Extract the (x, y) coordinate from the center of the cell holding the provided text.  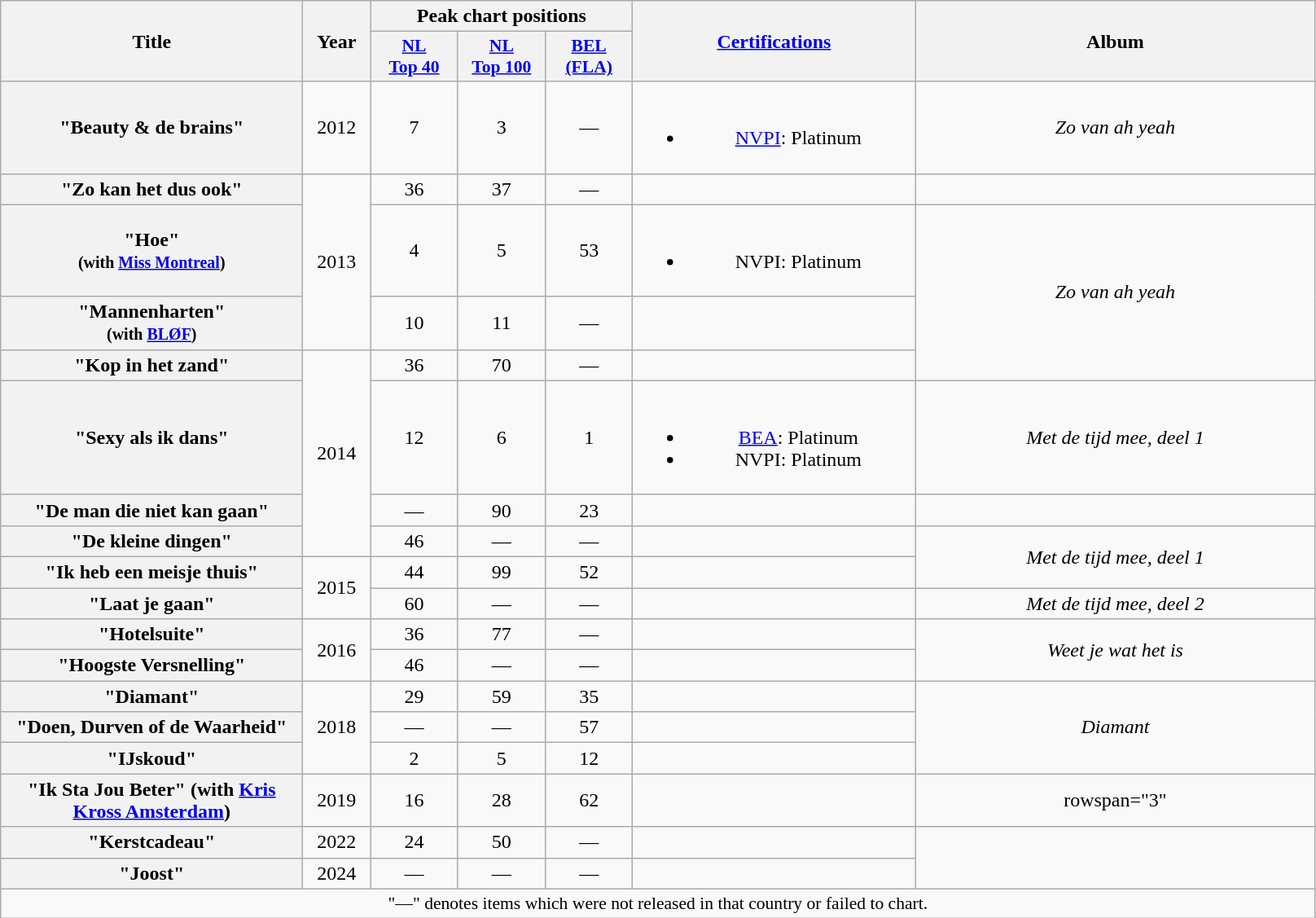
"Diamant" (151, 696)
"Mannenharten"(with BLØF) (151, 323)
11 (502, 323)
6 (502, 437)
NLTop 100 (502, 57)
rowspan="3" (1116, 800)
"Kop in het zand" (151, 365)
"Sexy als ik dans" (151, 437)
"Laat je gaan" (151, 604)
77 (502, 635)
"Ik heb een meisje thuis" (151, 572)
2019 (337, 800)
52 (590, 572)
2018 (337, 727)
29 (414, 696)
90 (502, 510)
50 (502, 842)
"Kerstcadeau" (151, 842)
2022 (337, 842)
Met de tijd mee, deel 2 (1116, 604)
44 (414, 572)
62 (590, 800)
2024 (337, 873)
Title (151, 41)
Album (1116, 41)
Certifications (774, 41)
"De man die niet kan gaan" (151, 510)
2015 (337, 587)
99 (502, 572)
2014 (337, 453)
Diamant (1116, 727)
3 (502, 127)
"Joost" (151, 873)
53 (590, 251)
BEL(FLA) (590, 57)
2016 (337, 650)
BEA: PlatinumNVPI: Platinum (774, 437)
37 (502, 189)
"Hotelsuite" (151, 635)
24 (414, 842)
2 (414, 758)
Weet je wat het is (1116, 650)
28 (502, 800)
"De kleine dingen" (151, 541)
7 (414, 127)
2013 (337, 261)
"Doen, Durven of de Waarheid" (151, 727)
2012 (337, 127)
"Ik Sta Jou Beter" (with Kris Kross Amsterdam) (151, 800)
"Hoe"(with Miss Montreal) (151, 251)
60 (414, 604)
Year (337, 41)
Peak chart positions (502, 16)
57 (590, 727)
4 (414, 251)
23 (590, 510)
"Hoogste Versnelling" (151, 665)
"IJskoud" (151, 758)
10 (414, 323)
59 (502, 696)
70 (502, 365)
16 (414, 800)
NLTop 40 (414, 57)
35 (590, 696)
1 (590, 437)
"Beauty & de brains" (151, 127)
"—" denotes items which were not released in that country or failed to chart. (658, 903)
"Zo kan het dus ook" (151, 189)
